Provide the [x, y] coordinate of the cell's center where the given text is located.  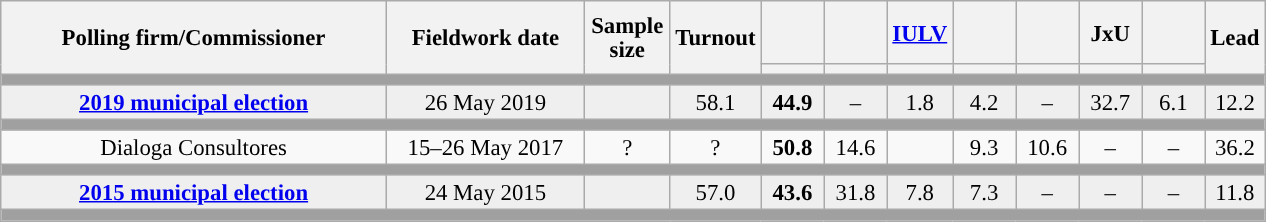
IULV [920, 32]
1.8 [920, 102]
Dialoga Consultores [194, 148]
15–26 May 2017 [485, 148]
43.6 [792, 194]
7.8 [920, 194]
36.2 [1235, 148]
57.0 [716, 194]
10.6 [1048, 148]
50.8 [792, 148]
Sample size [627, 38]
2019 municipal election [194, 102]
4.2 [984, 102]
Turnout [716, 38]
24 May 2015 [485, 194]
7.3 [984, 194]
32.7 [1110, 102]
Polling firm/Commissioner [194, 38]
12.2 [1235, 102]
58.1 [716, 102]
14.6 [856, 148]
JxU [1110, 32]
9.3 [984, 148]
44.9 [792, 102]
2015 municipal election [194, 194]
26 May 2019 [485, 102]
6.1 [1174, 102]
11.8 [1235, 194]
Lead [1235, 38]
Fieldwork date [485, 38]
31.8 [856, 194]
